Pinpoint the cell where the given text exists, returning its (X, Y) midpoint coordinate. 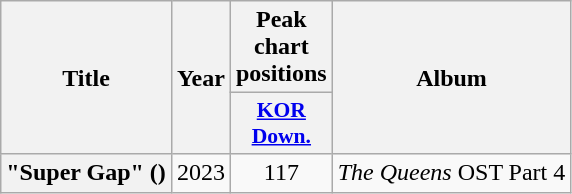
The Queens OST Part 4 (452, 173)
Title (86, 78)
117 (281, 173)
KORDown. (281, 124)
"Super Gap" () (86, 173)
Year (200, 78)
2023 (200, 173)
Peak chart positions (281, 47)
Album (452, 78)
